Scan for the cell matching the given text and deliver its [x, y] coordinate at center. 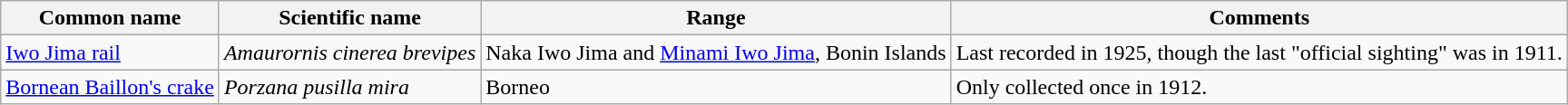
Range [716, 18]
Scientific name [349, 18]
Comments [1259, 18]
Porzana pusilla mira [349, 87]
Naka Iwo Jima and Minami Iwo Jima, Bonin Islands [716, 52]
Iwo Jima rail [111, 52]
Common name [111, 18]
Last recorded in 1925, though the last "official sighting" was in 1911. [1259, 52]
Only collected once in 1912. [1259, 87]
Bornean Baillon's crake [111, 87]
Amaurornis cinerea brevipes [349, 52]
Borneo [716, 87]
